Return the [X, Y] coordinate for the center point of the cell that contains the specified text.  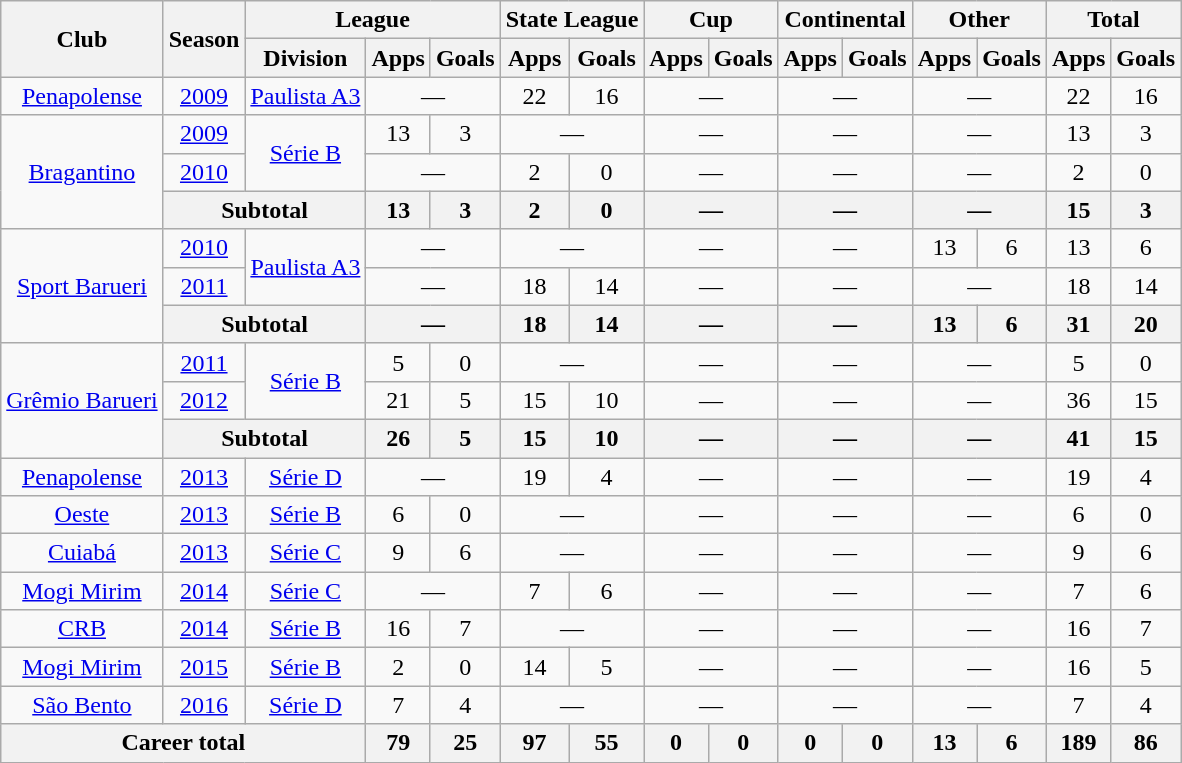
Sport Barueri [82, 286]
Season [204, 39]
Club [82, 39]
86 [1146, 743]
36 [1078, 400]
2016 [204, 705]
2015 [204, 667]
CRB [82, 629]
189 [1078, 743]
21 [398, 400]
Bragantino [82, 172]
79 [398, 743]
Cup [711, 20]
Continental [845, 20]
31 [1078, 324]
20 [1146, 324]
41 [1078, 438]
Grêmio Barueri [82, 400]
São Bento [82, 705]
55 [606, 743]
Oeste [82, 515]
Total [1113, 20]
25 [465, 743]
2012 [204, 400]
Cuiabá [82, 553]
League [372, 20]
Career total [184, 743]
Division [306, 58]
26 [398, 438]
State League [572, 20]
Other [979, 20]
97 [534, 743]
